Search for the cell housing the specified text and yield its [X, Y] center coordinate. 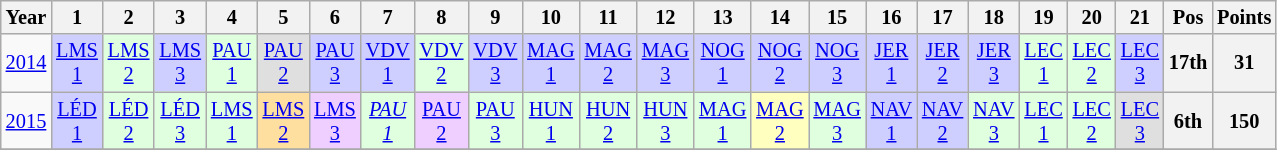
2 [129, 17]
HUN2 [608, 121]
17 [942, 17]
VDV1 [388, 63]
6th [1188, 121]
17th [1188, 63]
HUN1 [550, 121]
NAV3 [994, 121]
Points [1244, 17]
21 [1140, 17]
1 [77, 17]
LÉD1 [77, 121]
Pos [1188, 17]
13 [722, 17]
12 [666, 17]
JER1 [892, 63]
VDV2 [442, 63]
LÉD2 [129, 121]
18 [994, 17]
3 [180, 17]
150 [1244, 121]
Year [26, 17]
7 [388, 17]
16 [892, 17]
11 [608, 17]
10 [550, 17]
8 [442, 17]
2015 [26, 121]
NAV2 [942, 121]
9 [495, 17]
14 [780, 17]
JER3 [994, 63]
JER2 [942, 63]
NOG2 [780, 63]
20 [1092, 17]
LÉD3 [180, 121]
NAV1 [892, 121]
HUN3 [666, 121]
15 [836, 17]
NOG3 [836, 63]
4 [232, 17]
6 [335, 17]
NOG1 [722, 63]
31 [1244, 63]
5 [284, 17]
VDV3 [495, 63]
19 [1043, 17]
2014 [26, 63]
